Scan for the cell matching the given text and deliver its (X, Y) coordinate at center. 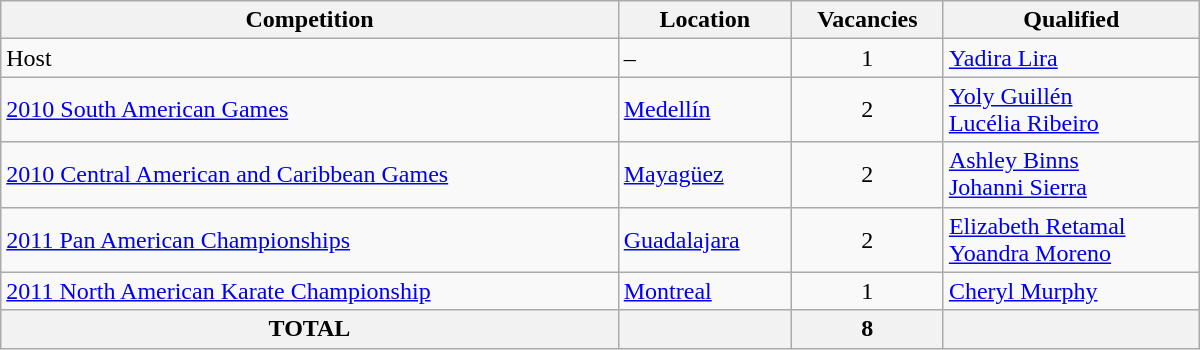
TOTAL (310, 329)
Qualified (1071, 20)
Yoly Guillén Lucélia Ribeiro (1071, 110)
Host (310, 58)
Guadalajara (704, 240)
Elizabeth Retamal Yoandra Moreno (1071, 240)
2011 Pan American Championships (310, 240)
2010 Central American and Caribbean Games (310, 174)
8 (867, 329)
– (704, 58)
Ashley Binns Johanni Sierra (1071, 174)
Vacancies (867, 20)
Location (704, 20)
Cheryl Murphy (1071, 291)
Mayagüez (704, 174)
Medellín (704, 110)
Yadira Lira (1071, 58)
2011 North American Karate Championship (310, 291)
2010 South American Games (310, 110)
Competition (310, 20)
Montreal (704, 291)
